Return [x, y] of the center of cell containing provided text 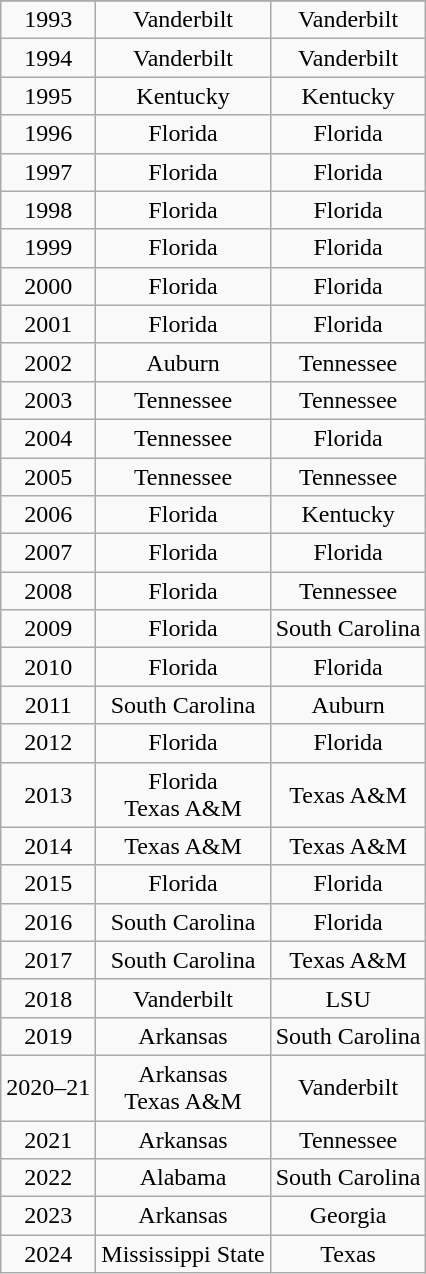
1996 [48, 134]
2007 [48, 553]
2004 [48, 438]
2024 [48, 1254]
2013 [48, 794]
2016 [48, 922]
2000 [48, 286]
Texas [348, 1254]
2008 [48, 591]
1999 [48, 248]
2017 [48, 960]
1993 [48, 20]
2019 [48, 1036]
Mississippi State [183, 1254]
2014 [48, 846]
Alabama [183, 1178]
2012 [48, 743]
2011 [48, 705]
1997 [48, 172]
2003 [48, 400]
2022 [48, 1178]
2018 [48, 998]
Georgia [348, 1216]
LSU [348, 998]
1994 [48, 58]
2002 [48, 362]
2020–21 [48, 1088]
2005 [48, 477]
2015 [48, 884]
1998 [48, 210]
FloridaTexas A&M [183, 794]
2023 [48, 1216]
2021 [48, 1139]
1995 [48, 96]
2010 [48, 667]
2001 [48, 324]
2006 [48, 515]
ArkansasTexas A&M [183, 1088]
2009 [48, 629]
